Provide the (x, y) coordinate of the cell's center where the given text is located.  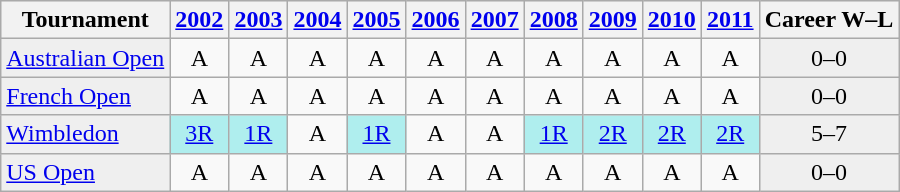
US Open (86, 172)
2005 (376, 20)
2006 (436, 20)
2002 (200, 20)
2008 (554, 20)
2003 (258, 20)
Wimbledon (86, 134)
2009 (612, 20)
2011 (730, 20)
French Open (86, 96)
5–7 (829, 134)
3R (200, 134)
Tournament (86, 20)
2010 (672, 20)
2007 (494, 20)
Australian Open (86, 58)
Career W–L (829, 20)
2004 (318, 20)
